Output the (x, y) coordinate of the center of the cell containing the given text.  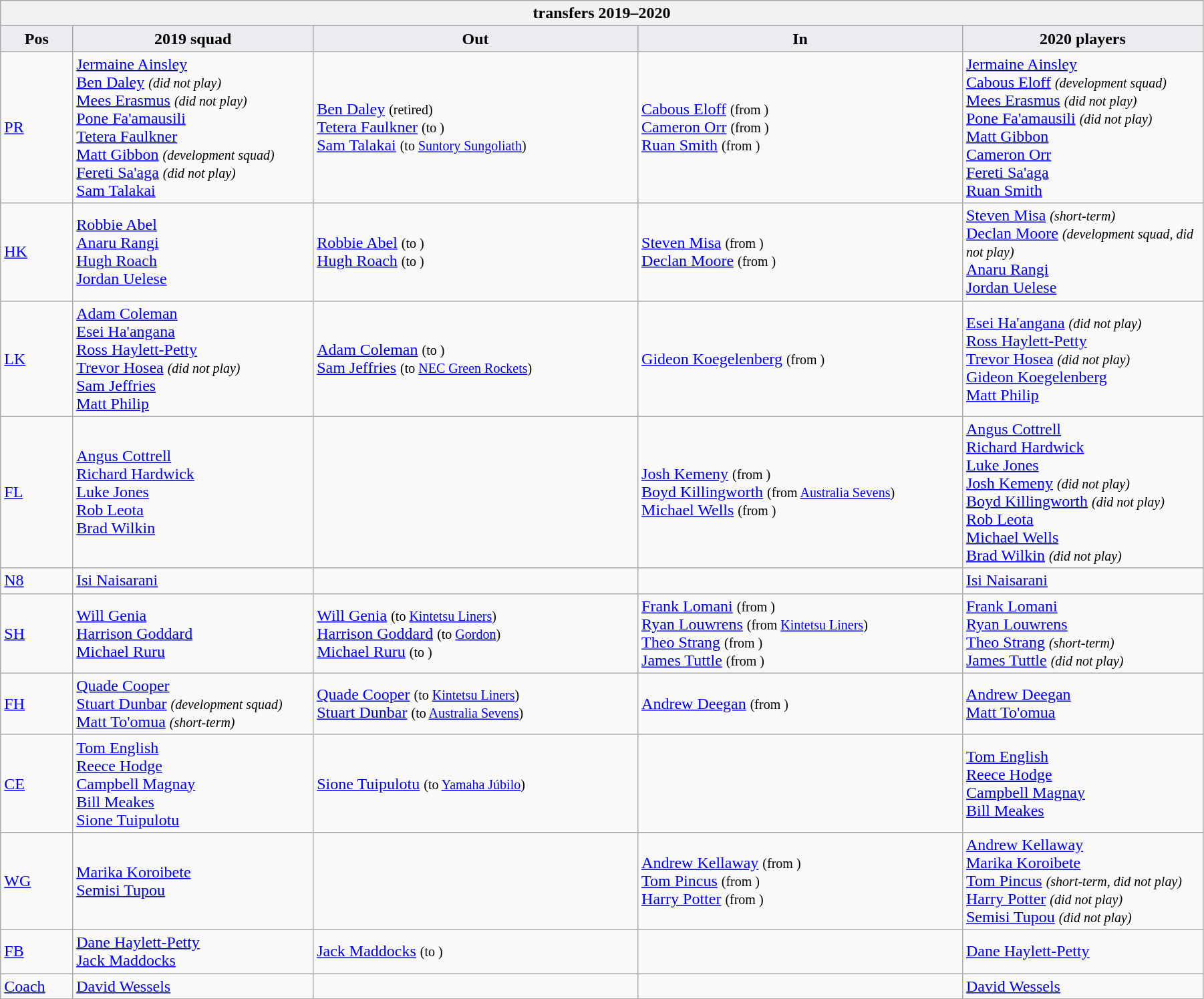
Dane Haylett-Petty (1082, 952)
LK (37, 358)
Jack Maddocks (to ) (476, 952)
Coach (37, 986)
WG (37, 881)
Andrew Kellaway (from ) Tom Pincus (from ) Harry Potter (from ) (800, 881)
FB (37, 952)
Frank Lomani (from ) Ryan Louwrens (from Kintetsu Liners) Theo Strang (from ) James Tuttle (from ) (800, 633)
N8 (37, 581)
2019 squad (193, 39)
FL (37, 492)
Pos (37, 39)
Adam Coleman Esei Ha'angana Ross Haylett-Petty Trevor Hosea (did not play) Sam Jeffries Matt Philip (193, 358)
Andrew Deegan (from ) (800, 704)
Gideon Koegelenberg (from ) (800, 358)
Dane Haylett-Petty Jack Maddocks (193, 952)
In (800, 39)
Tom English Reece Hodge Campbell Magnay Bill Meakes Sione Tuipulotu (193, 783)
HK (37, 252)
transfers 2019–2020 (602, 13)
Andrew Kellaway Marika Koroibete Tom Pincus (short-term, did not play) Harry Potter (did not play) Semisi Tupou (did not play) (1082, 881)
Frank Lomani Ryan Louwrens Theo Strang (short-term) James Tuttle (did not play) (1082, 633)
Andrew Deegan Matt To'omua (1082, 704)
Josh Kemeny (from ) Boyd Killingworth (from Australia Sevens) Michael Wells (from ) (800, 492)
2020 players (1082, 39)
Will Genia Harrison Goddard Michael Ruru (193, 633)
SH (37, 633)
Esei Ha'angana (did not play) Ross Haylett-Petty Trevor Hosea (did not play) Gideon Koegelenberg Matt Philip (1082, 358)
Tom English Reece Hodge Campbell Magnay Bill Meakes (1082, 783)
PR (37, 127)
Angus Cottrell Richard Hardwick Luke Jones Rob Leota Brad Wilkin (193, 492)
Robbie Abel (to ) Hugh Roach (to ) (476, 252)
Out (476, 39)
Ben Daley (retired) Tetera Faulkner (to ) Sam Talakai (to Suntory Sungoliath) (476, 127)
Will Genia (to Kintetsu Liners) Harrison Goddard (to Gordon) Michael Ruru (to ) (476, 633)
Steven Misa (short-term) Declan Moore (development squad, did not play) Anaru Rangi Jordan Uelese (1082, 252)
Quade Cooper Stuart Dunbar (development squad) Matt To'omua (short-term) (193, 704)
Sione Tuipulotu (to Yamaha Júbilo) (476, 783)
CE (37, 783)
Quade Cooper (to Kintetsu Liners) Stuart Dunbar (to Australia Sevens) (476, 704)
FH (37, 704)
Cabous Eloff (from ) Cameron Orr (from ) Ruan Smith (from ) (800, 127)
Steven Misa (from ) Declan Moore (from ) (800, 252)
Marika Koroibete Semisi Tupou (193, 881)
Adam Coleman (to ) Sam Jeffries (to NEC Green Rockets) (476, 358)
Robbie Abel Anaru Rangi Hugh Roach Jordan Uelese (193, 252)
